Provide the [x, y] coordinate of the cell's center where the given text is located.  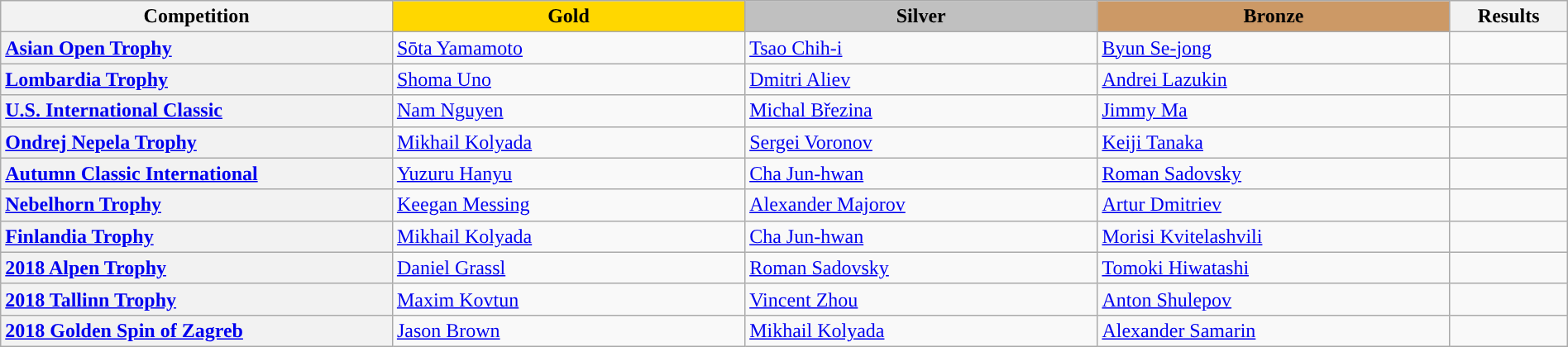
Michal Březina [921, 111]
2018 Golden Spin of Zagreb [197, 330]
Alexander Samarin [1274, 330]
Ondrej Nepela Trophy [197, 142]
Asian Open Trophy [197, 48]
2018 Tallinn Trophy [197, 299]
Alexander Majorov [921, 205]
Vincent Zhou [921, 299]
Morisi Kvitelashvili [1274, 236]
Lombardia Trophy [197, 79]
Gold [568, 17]
U.S. International Classic [197, 111]
Daniel Grassl [568, 268]
Keegan Messing [568, 205]
Anton Shulepov [1274, 299]
Tsao Chih-i [921, 48]
Silver [921, 17]
2018 Alpen Trophy [197, 268]
Bronze [1274, 17]
Keiji Tanaka [1274, 142]
Jimmy Ma [1274, 111]
Autumn Classic International [197, 173]
Andrei Lazukin [1274, 79]
Results [1508, 17]
Byun Se-jong [1274, 48]
Sōta Yamamoto [568, 48]
Artur Dmitriev [1274, 205]
Nebelhorn Trophy [197, 205]
Nam Nguyen [568, 111]
Tomoki Hiwatashi [1274, 268]
Competition [197, 17]
Sergei Voronov [921, 142]
Shoma Uno [568, 79]
Jason Brown [568, 330]
Yuzuru Hanyu [568, 173]
Finlandia Trophy [197, 236]
Dmitri Aliev [921, 79]
Maxim Kovtun [568, 299]
